Capture the cell that displays the provided text and extract its [x, y] central coordinate. 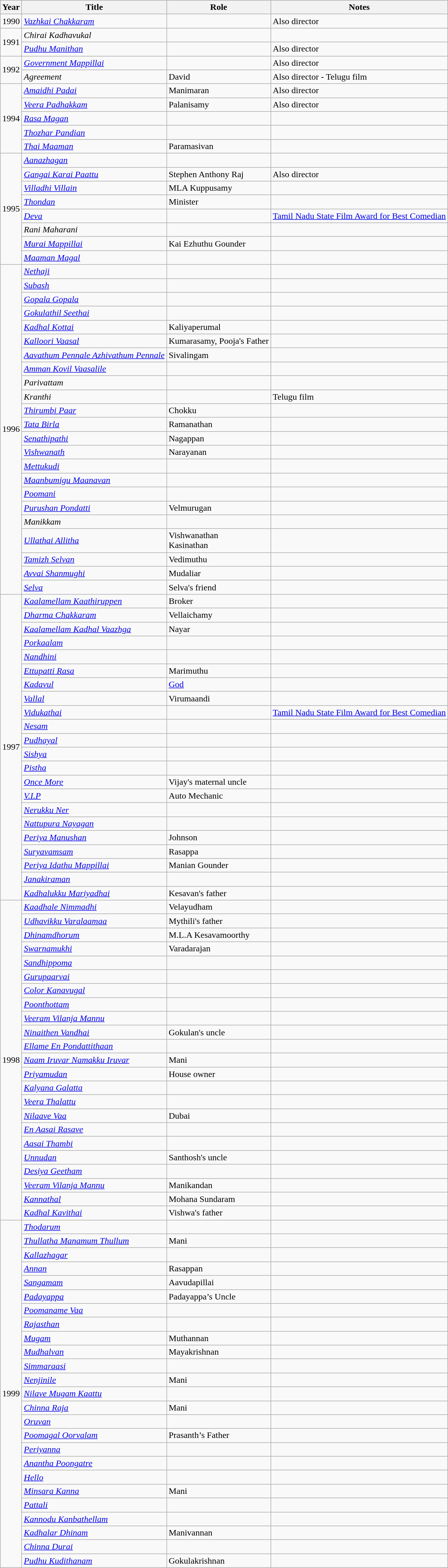
House owner [218, 1074]
V.I.P [94, 796]
Dharma Chakkaram [94, 615]
Vedimuthu [218, 559]
Minister [218, 202]
Narayanan [218, 452]
Tamizh Selvan [94, 559]
Manivannan [218, 1533]
MLA Kuppusamy [218, 188]
Aavathum Pennale Azhivathum Pennale [94, 355]
Kai Ezhuthu Gounder [218, 244]
1992 [11, 70]
David [218, 77]
Ninaithen Vandhai [94, 1032]
Title [94, 7]
God [218, 685]
Murai Mappillai [94, 244]
Poomaname Vaa [94, 1310]
Aasai Thambi [94, 1143]
Ettupatti Rasa [94, 671]
1995 [11, 209]
Thondan [94, 202]
Vidukathai [94, 712]
M.L.A Kesavamoorthy [218, 935]
Nethaji [94, 271]
1990 [11, 21]
Tata Birla [94, 425]
Nerukku Ner [94, 810]
Color Kanavugal [94, 990]
Gurupaarvai [94, 977]
Suryavamsam [94, 852]
Avvai Shanmughi [94, 573]
Mohana Sundaram [218, 1199]
Gokulan's uncle [218, 1032]
Role [218, 7]
Thai Maaman [94, 146]
Thodarum [94, 1227]
Deva [94, 216]
Udhavikku Varalaamaa [94, 921]
Muthannan [218, 1338]
Nilave Mugam Kaattu [94, 1394]
1996 [11, 429]
Kaadhale Nimmadhi [94, 907]
Hello [94, 1477]
Marimuthu [218, 671]
Oruvan [94, 1422]
VishwanathanKasinathan [218, 541]
Poomagal Oorvalam [94, 1435]
Veera Padhakkam [94, 104]
Palanisamy [218, 104]
Desiya Geetham [94, 1171]
Kadhal Kavithai [94, 1213]
Nenjinile [94, 1380]
1999 [11, 1394]
Amaidhi Padai [94, 91]
Nesam [94, 726]
Johnson [218, 837]
Mettukudi [94, 466]
Manikkam [94, 522]
Chokku [218, 411]
Swarnamukhi [94, 949]
Sandhippoma [94, 963]
Kadavul [94, 685]
Vazhkai Chakkaram [94, 21]
Annan [94, 1268]
Poonthottam [94, 1004]
Poomani [94, 494]
Kranthi [94, 396]
Thirumbi Paar [94, 411]
Manimaran [218, 91]
Rajasthan [94, 1324]
Veera Thalattu [94, 1102]
En Aasai Rasave [94, 1130]
Chinna Durai [94, 1547]
Kaliyaperumal [218, 327]
Government Mappillai [94, 63]
Vallal [94, 699]
Porkaalam [94, 643]
Padayappa’s Uncle [218, 1297]
Nattupura Nayagan [94, 823]
Aanazhagan [94, 160]
Gangai Karai Paattu [94, 174]
Pistha [94, 768]
Stephen Anthony Raj [218, 174]
Villadhi Villain [94, 188]
Sivalingam [218, 355]
Kannodu Kanbathellam [94, 1519]
Pudhayal [94, 740]
Sishya [94, 754]
Kumarasamy, Pooja's Father [218, 341]
Selva [94, 587]
Virumaandi [218, 699]
Kadhalukku Mariyadhai [94, 893]
Manian Gounder [218, 865]
Maanbumigu Maanavan [94, 480]
Thullatha Manamum Thullum [94, 1241]
1994 [11, 118]
Periya Manushan [94, 837]
Pudhu Kudithanam [94, 1561]
Unnudan [94, 1157]
Broker [218, 601]
1998 [11, 1060]
Manikandan [218, 1185]
1997 [11, 747]
Aavudapillai [218, 1282]
Maaman Magal [94, 258]
Kadhalar Dhinam [94, 1533]
Subash [94, 285]
Kaalamellam Kaathiruppen [94, 601]
Mythili's father [218, 921]
Kaalamellam Kadhal Vaazhga [94, 629]
Also director - Telugu film [359, 77]
Vishwanath [94, 452]
Mugam [94, 1338]
Ullathai Allitha [94, 541]
Gokulathil Seethai [94, 313]
Auto Mechanic [218, 796]
Mudhalvan [94, 1352]
1991 [11, 42]
Santhosh's uncle [218, 1157]
Velayudham [218, 907]
Vishwa's father [218, 1213]
Vijay's maternal uncle [218, 782]
Amman Kovil Vaasalile [94, 369]
Rani Maharani [94, 230]
Periyanna [94, 1449]
Kallazhagar [94, 1255]
Prasanth’s Father [218, 1435]
Vellaichamy [218, 615]
Minsara Kanna [94, 1491]
Rasappan [218, 1268]
Thozhar Pandian [94, 132]
Once More [94, 782]
Padayappa [94, 1297]
Mudaliar [218, 573]
Notes [359, 7]
Parivattam [94, 383]
Senathipathi [94, 438]
Paramasivan [218, 146]
Nayar [218, 629]
Pudhu Manithan [94, 49]
Kannathal [94, 1199]
Anantha Poongatre [94, 1463]
Nandhini [94, 657]
Naam Iruvar Namakku Iruvar [94, 1060]
Ramanathan [218, 425]
Simmaraasi [94, 1366]
Nilaave Vaa [94, 1116]
Dhinamdhorum [94, 935]
Ellame En Pondattithaan [94, 1046]
Gokulakrishnan [218, 1561]
Velmurugan [218, 508]
Mayakrishnan [218, 1352]
Dubai [218, 1116]
Periya Idathu Mappillai [94, 865]
Sangamam [94, 1282]
Varadarajan [218, 949]
Kadhal Kottai [94, 327]
Janakiraman [94, 879]
Chirai Kadhavukal [94, 35]
Telugu film [359, 396]
Kalyana Galatta [94, 1088]
Selva's friend [218, 587]
Gopala Gopala [94, 299]
Agreement [94, 77]
Kalloori Vaasal [94, 341]
Rasappa [218, 852]
Priyamudan [94, 1074]
Purushan Pondatti [94, 508]
Chinna Raja [94, 1408]
Kesavan's father [218, 893]
Nagappan [218, 438]
Year [11, 7]
Rasa Magan [94, 118]
Pattali [94, 1505]
